Identify which cell holds the provided text, then report its (X, Y) central coordinate. 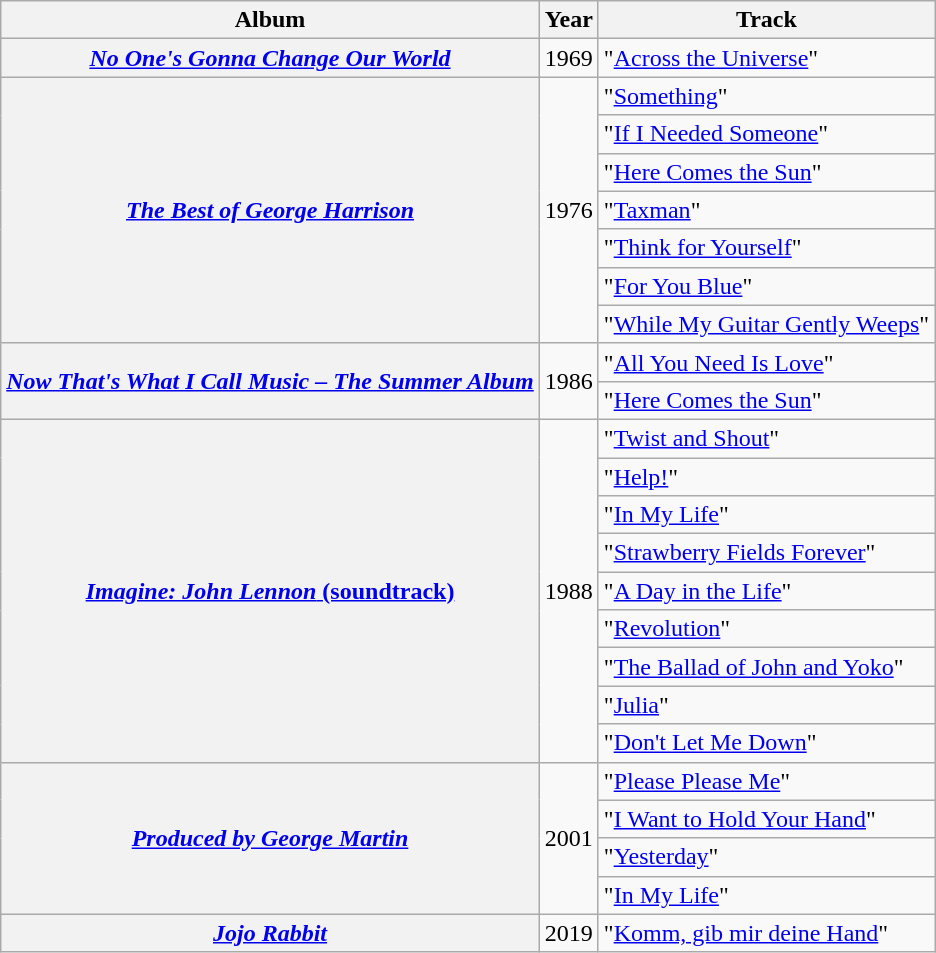
"Yesterday" (766, 857)
Album (270, 20)
"All You Need Is Love" (766, 362)
"Something" (766, 96)
No One's Gonna Change Our World (270, 58)
1986 (568, 381)
"Don't Let Me Down" (766, 743)
1976 (568, 210)
Jojo Rabbit (270, 933)
"While My Guitar Gently Weeps" (766, 324)
"A Day in the Life" (766, 591)
Year (568, 20)
"I Want to Hold Your Hand" (766, 819)
"Revolution" (766, 629)
2001 (568, 838)
"Komm, gib mir deine Hand" (766, 933)
2019 (568, 933)
1988 (568, 590)
"The Ballad of John and Yoko" (766, 667)
Produced by George Martin (270, 838)
"Taxman" (766, 210)
"Help!" (766, 477)
"Across the Universe" (766, 58)
"Twist and Shout" (766, 438)
"For You Blue" (766, 286)
"Julia" (766, 705)
The Best of George Harrison (270, 210)
Track (766, 20)
Imagine: John Lennon (soundtrack) (270, 590)
"Think for Yourself" (766, 248)
"If I Needed Someone" (766, 134)
Now That's What I Call Music – The Summer Album (270, 381)
"Please Please Me" (766, 781)
"Strawberry Fields Forever" (766, 553)
1969 (568, 58)
